From the cell containing the given text, extract its center point as (x, y) coordinate. 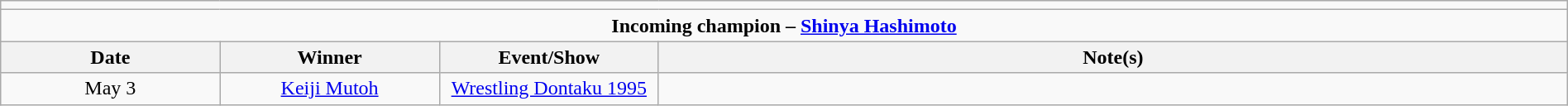
Date (111, 57)
Winner (329, 57)
Wrestling Dontaku 1995 (549, 89)
Note(s) (1113, 57)
May 3 (111, 89)
Incoming champion – Shinya Hashimoto (784, 26)
Keiji Mutoh (329, 89)
Event/Show (549, 57)
